For the text-containing cell, return its midpoint in [X, Y] coordinate format. 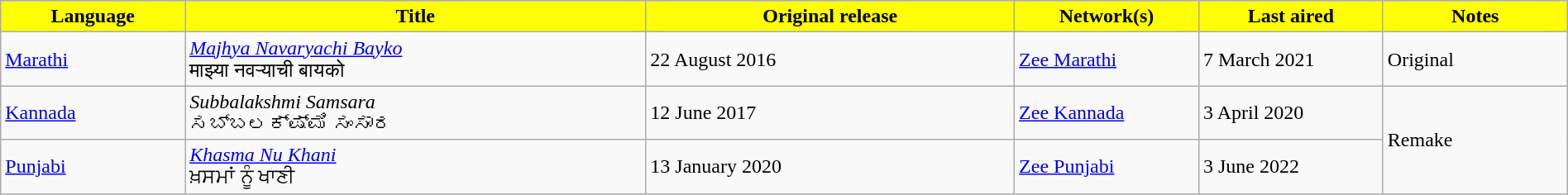
7 March 2021 [1290, 59]
Title [415, 17]
Last aired [1290, 17]
Majhya Navaryachi Bayko माझ्या नवऱ्याची बायको [415, 59]
3 April 2020 [1290, 112]
22 August 2016 [830, 59]
3 June 2022 [1290, 167]
Original [1475, 59]
Zee Kannada [1107, 112]
12 June 2017 [830, 112]
Subbalakshmi Samsara ಸಬ್ಬಲಕ್ಷ್ಮಿ ಸಂಸಾರ [415, 112]
Language [93, 17]
Remake [1475, 140]
Marathi [93, 59]
Khasma Nu Khani ਖ਼ਸਮਾਂ ਨੂੰ ਖਾਣੀ [415, 167]
Kannada [93, 112]
Zee Marathi [1107, 59]
Punjabi [93, 167]
13 January 2020 [830, 167]
Original release [830, 17]
Notes [1475, 17]
Network(s) [1107, 17]
Zee Punjabi [1107, 167]
